Identify which cell holds the provided text, then report its [x, y] central coordinate. 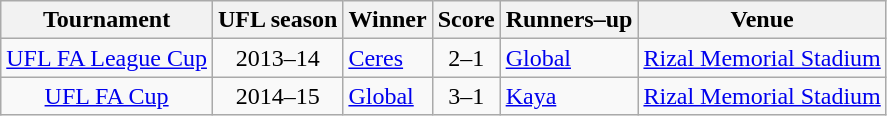
3–1 [466, 96]
UFL FA Cup [107, 96]
Winner [388, 20]
Score [466, 20]
Ceres [388, 58]
2013–14 [277, 58]
Tournament [107, 20]
2–1 [466, 58]
UFL season [277, 20]
UFL FA League Cup [107, 58]
Venue [762, 20]
2014–15 [277, 96]
Runners–up [569, 20]
Kaya [569, 96]
